Find where the given text appears and provide that cell's center as (X, Y) coordinate. 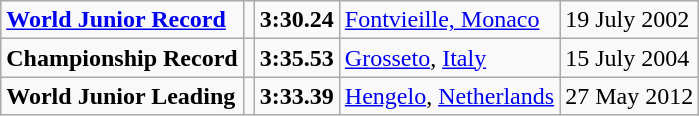
Grosseto, Italy (449, 58)
3:35.53 (296, 58)
3:33.39 (296, 96)
Championship Record (122, 58)
15 July 2004 (630, 58)
27 May 2012 (630, 96)
3:30.24 (296, 20)
19 July 2002 (630, 20)
World Junior Leading (122, 96)
World Junior Record (122, 20)
Fontvieille, Monaco (449, 20)
Hengelo, Netherlands (449, 96)
